Search for the cell housing the specified text and yield its (X, Y) center coordinate. 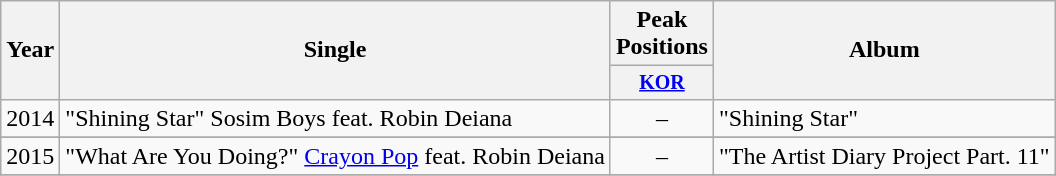
Year (30, 50)
"What Are You Doing?" Crayon Pop feat. Robin Deiana (336, 156)
"Shining Star" (884, 118)
"Shining Star" Sosim Boys feat. Robin Deiana (336, 118)
2015 (30, 156)
2014 (30, 118)
Single (336, 50)
"The Artist Diary Project Part. 11" (884, 156)
KOR (662, 82)
Peak Positions (662, 34)
Album (884, 50)
